From the cell containing the given text, extract its center point as (x, y) coordinate. 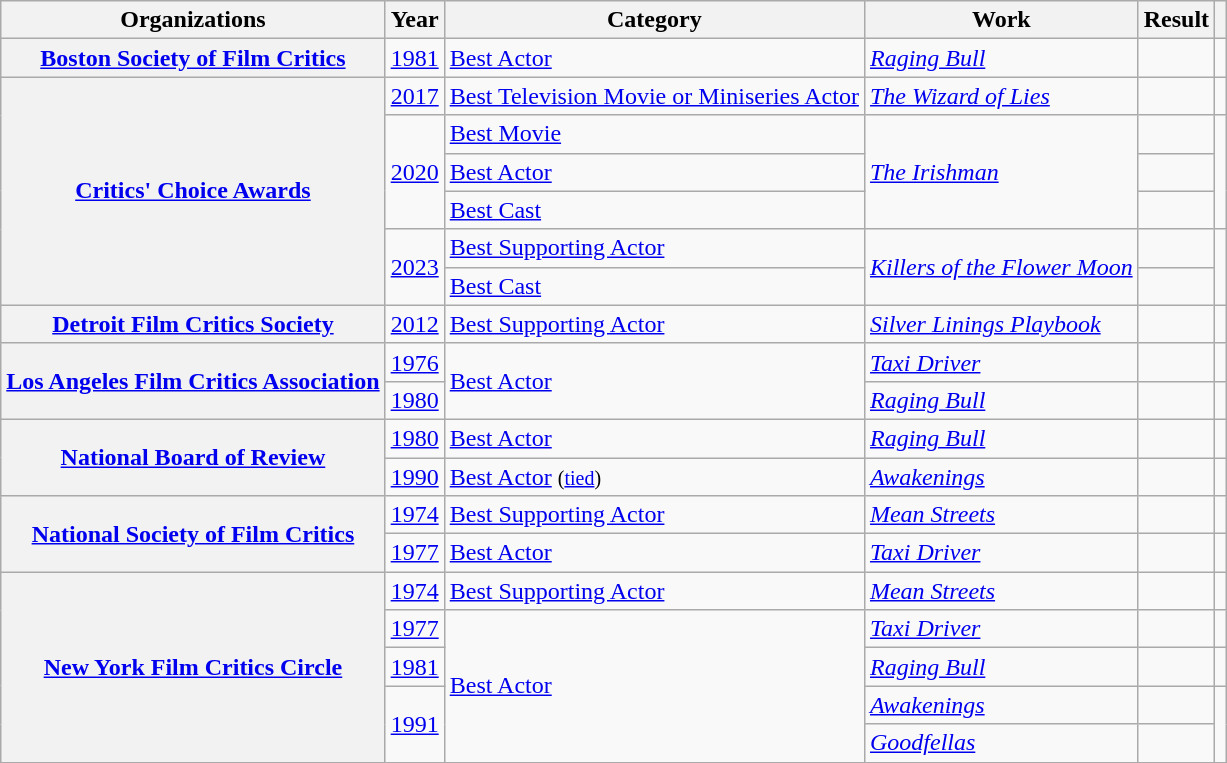
1990 (414, 477)
Detroit Film Critics Society (193, 324)
Boston Society of Film Critics (193, 58)
2012 (414, 324)
2020 (414, 172)
Best Television Movie or Miniseries Actor (654, 96)
2017 (414, 96)
New York Film Critics Circle (193, 667)
Organizations (193, 20)
Work (1001, 20)
Year (414, 20)
Result (1176, 20)
1991 (414, 724)
The Wizard of Lies (1001, 96)
2023 (414, 267)
Silver Linings Playbook (1001, 324)
Category (654, 20)
Goodfellas (1001, 743)
1976 (414, 362)
Los Angeles Film Critics Association (193, 381)
Best Actor (tied) (654, 477)
Critics' Choice Awards (193, 191)
National Society of Film Critics (193, 534)
Killers of the Flower Moon (1001, 267)
Best Movie (654, 134)
National Board of Review (193, 457)
The Irishman (1001, 172)
